For the text-containing cell, return its midpoint in [X, Y] coordinate format. 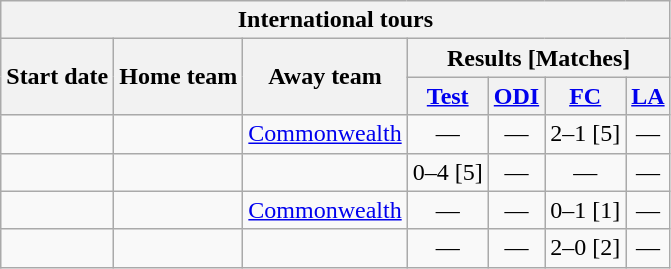
ODI [516, 96]
FC [586, 96]
LA [648, 96]
Start date [58, 77]
0–4 [5] [448, 172]
Home team [178, 77]
2–1 [5] [586, 134]
International tours [336, 20]
2–0 [2] [586, 248]
Away team [325, 77]
Test [448, 96]
Results [Matches] [538, 58]
0–1 [1] [586, 210]
